Identify which cell holds the provided text, then report its (x, y) central coordinate. 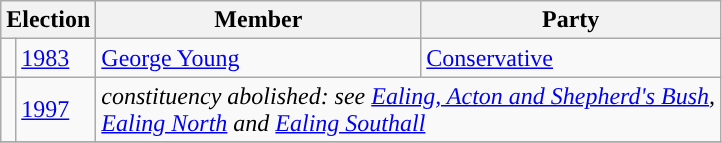
1997 (56, 110)
constituency abolished: see Ealing, Acton and Shepherd's Bush, Ealing North and Ealing Southall (408, 110)
Conservative (571, 58)
George Young (258, 58)
1983 (56, 58)
Member (258, 20)
Election (48, 20)
Party (571, 20)
